Locate the cell with the specified text and output its [x, y] center coordinate. 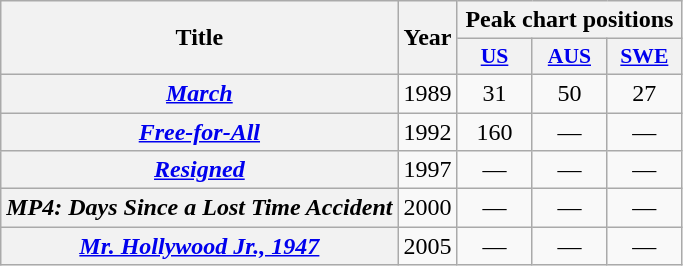
Resigned [200, 170]
2000 [428, 208]
31 [494, 93]
1992 [428, 131]
1989 [428, 93]
50 [570, 93]
US [494, 57]
Title [200, 38]
Peak chart positions [570, 20]
2005 [428, 246]
160 [494, 131]
Free-for-All [200, 131]
Mr. Hollywood Jr., 1947 [200, 246]
MP4: Days Since a Lost Time Accident [200, 208]
March [200, 93]
Year [428, 38]
SWE [644, 57]
AUS [570, 57]
1997 [428, 170]
27 [644, 93]
